Extract the (x, y) coordinate from the center of the cell holding the provided text.  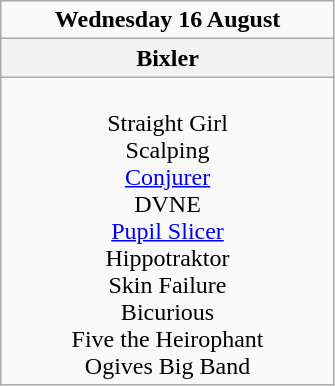
Wednesday 16 August (168, 20)
Straight Girl Scalping Conjurer DVNE Pupil Slicer Hippotraktor Skin Failure Bicurious Five the Heirophant Ogives Big Band (168, 231)
Bixler (168, 58)
